Scan for the cell matching the given text and deliver its [X, Y] coordinate at center. 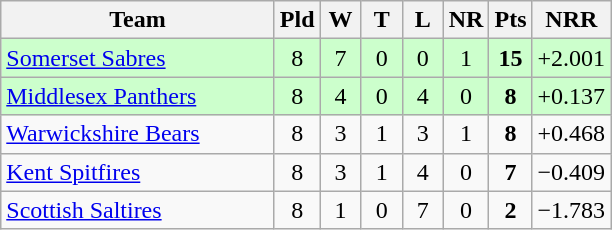
Pts [510, 20]
−1.783 [572, 210]
Middlesex Panthers [138, 96]
Somerset Sabres [138, 58]
Kent Spitfires [138, 172]
W [340, 20]
Warwickshire Bears [138, 134]
T [382, 20]
Scottish Saltires [138, 210]
NR [466, 20]
−0.409 [572, 172]
+0.137 [572, 96]
15 [510, 58]
+0.468 [572, 134]
L [422, 20]
2 [510, 210]
Pld [297, 20]
NRR [572, 20]
Team [138, 20]
+2.001 [572, 58]
